Determine the (X, Y) coordinate at the center of the cell enclosing the given text.  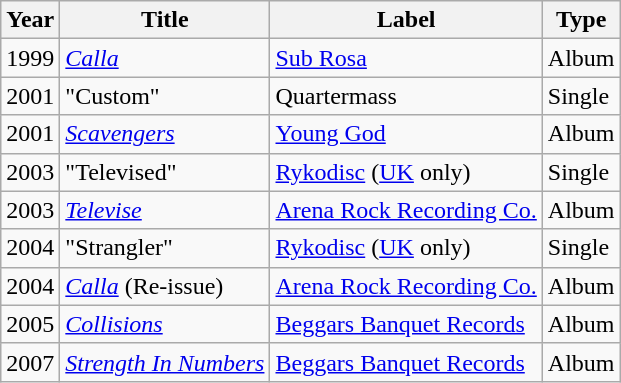
"Televised" (165, 172)
Collisions (165, 324)
Calla (165, 58)
Young God (406, 134)
Strength In Numbers (165, 362)
Sub Rosa (406, 58)
Televise (165, 210)
"Strangler" (165, 248)
1999 (30, 58)
2005 (30, 324)
Scavengers (165, 134)
"Custom" (165, 96)
Type (581, 20)
2007 (30, 362)
Quartermass (406, 96)
Label (406, 20)
Calla (Re-issue) (165, 286)
Title (165, 20)
Year (30, 20)
